From the cell containing the given text, extract its center point as [x, y] coordinate. 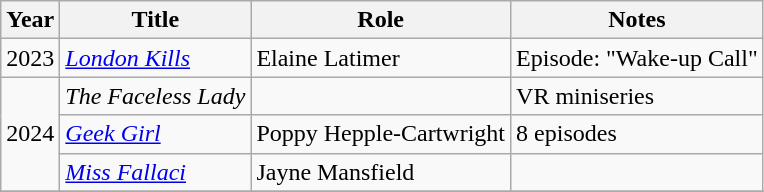
Miss Fallaci [156, 172]
Elaine Latimer [381, 58]
The Faceless Lady [156, 96]
Title [156, 20]
8 episodes [638, 134]
2024 [30, 134]
London Kills [156, 58]
VR miniseries [638, 96]
Geek Girl [156, 134]
Role [381, 20]
Poppy Hepple-Cartwright [381, 134]
Jayne Mansfield [381, 172]
Notes [638, 20]
Episode: "Wake-up Call" [638, 58]
Year [30, 20]
2023 [30, 58]
